Detect which cell encompasses the target text, then output its [x, y] center coordinate. 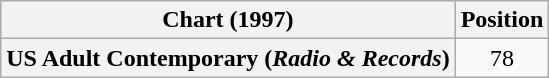
78 [502, 58]
Chart (1997) [228, 20]
Position [502, 20]
US Adult Contemporary (Radio & Records) [228, 58]
